From the cell containing the given text, extract its center point as [X, Y] coordinate. 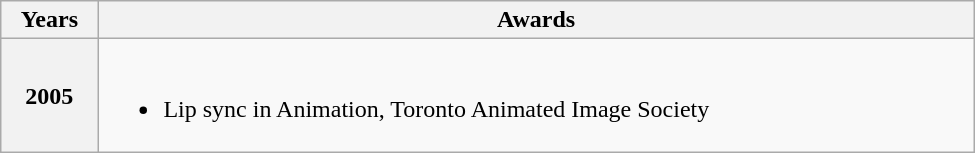
Awards [536, 20]
Lip sync in Animation, Toronto Animated Image Society [536, 96]
2005 [50, 96]
Years [50, 20]
